Output the [X, Y] coordinate of the center of the cell containing the given text.  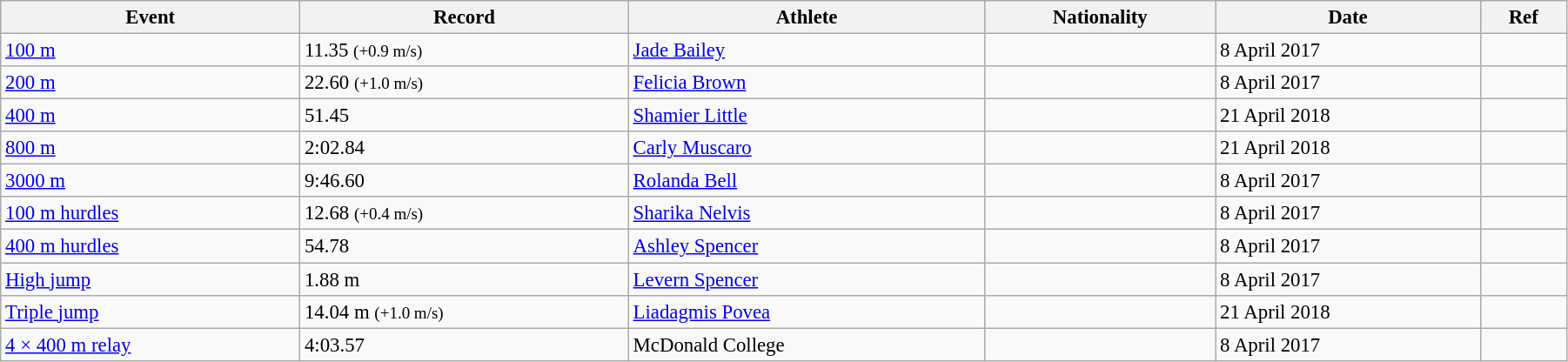
54.78 [465, 246]
100 m hurdles [151, 213]
1.88 m [465, 279]
51.45 [465, 116]
Nationality [1100, 17]
Felicia Brown [806, 83]
200 m [151, 83]
Jade Bailey [806, 50]
3000 m [151, 181]
Event [151, 17]
Date [1348, 17]
Athlete [806, 17]
2:02.84 [465, 148]
Sharika Nelvis [806, 213]
4 × 400 m relay [151, 345]
McDonald College [806, 345]
400 m hurdles [151, 246]
Liadagmis Povea [806, 312]
400 m [151, 116]
Carly Muscaro [806, 148]
Triple jump [151, 312]
Levern Spencer [806, 279]
100 m [151, 50]
4:03.57 [465, 345]
Shamier Little [806, 116]
12.68 (+0.4 m/s) [465, 213]
9:46.60 [465, 181]
22.60 (+1.0 m/s) [465, 83]
800 m [151, 148]
Ref [1523, 17]
Rolanda Bell [806, 181]
11.35 (+0.9 m/s) [465, 50]
14.04 m (+1.0 m/s) [465, 312]
High jump [151, 279]
Record [465, 17]
Ashley Spencer [806, 246]
